From the cell containing the given text, extract its center point as (x, y) coordinate. 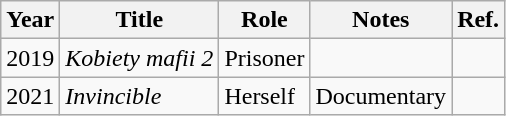
Year (30, 20)
Notes (381, 20)
Prisoner (264, 58)
Kobiety mafii 2 (140, 58)
2019 (30, 58)
Invincible (140, 96)
2021 (30, 96)
Herself (264, 96)
Title (140, 20)
Documentary (381, 96)
Ref. (478, 20)
Role (264, 20)
